Pinpoint the cell where the given text exists, returning its (x, y) midpoint coordinate. 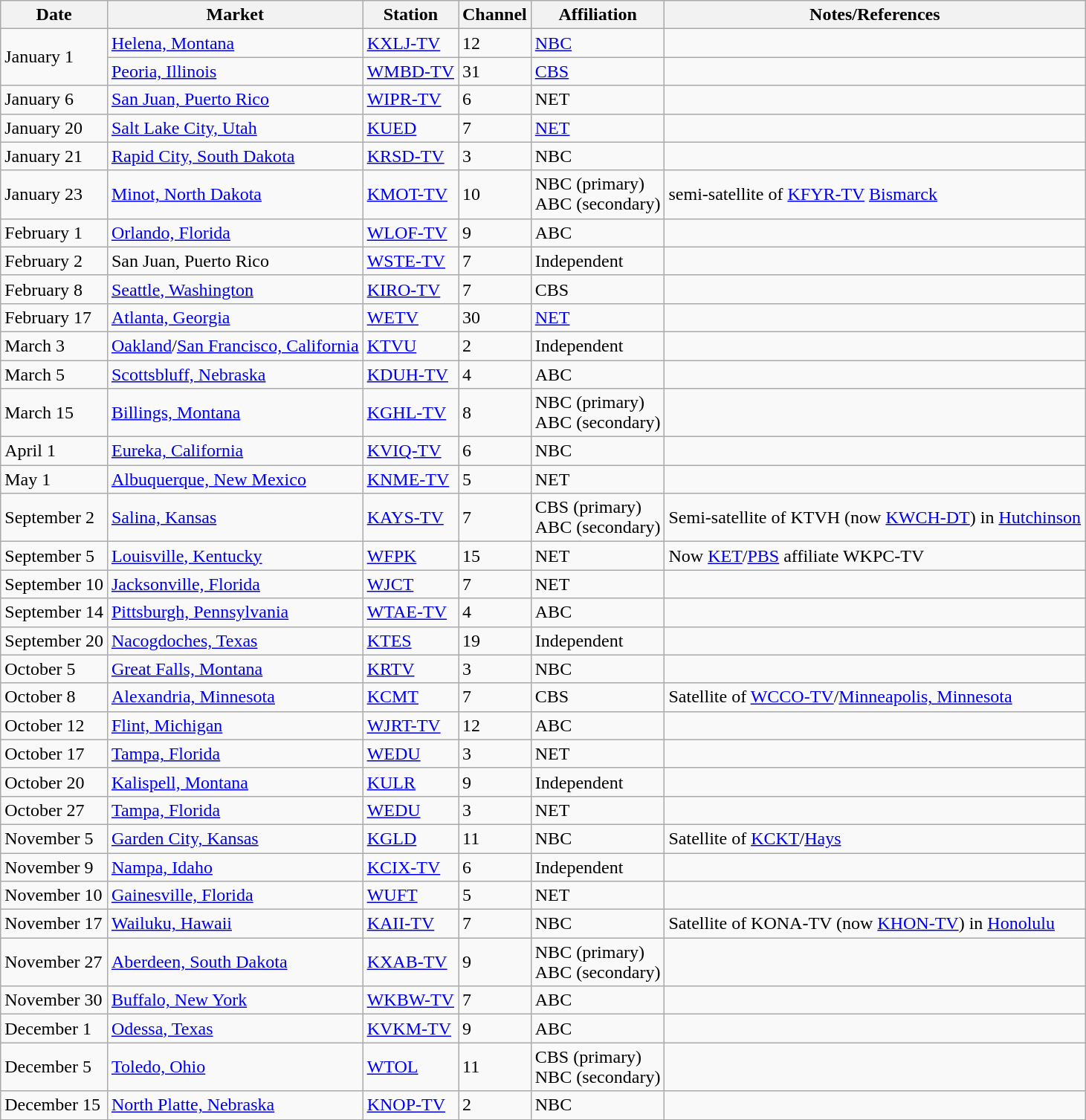
15 (494, 556)
Now KET/PBS affiliate WKPC-TV (875, 556)
February 2 (54, 261)
November 9 (54, 867)
Orlando, Florida (235, 233)
KGHL-TV (410, 413)
WSTE-TV (410, 261)
KCMT (410, 697)
November 27 (54, 962)
December 5 (54, 1067)
Scottsbluff, Nebraska (235, 374)
November 10 (54, 896)
November 17 (54, 924)
WFPK (410, 556)
Kalispell, Montana (235, 782)
Toledo, Ohio (235, 1067)
November 5 (54, 838)
Atlanta, Georgia (235, 317)
Seattle, Washington (235, 289)
Date (54, 15)
KULR (410, 782)
October 8 (54, 697)
Flint, Michigan (235, 725)
January 6 (54, 100)
KTVU (410, 346)
Salina, Kansas (235, 517)
WTOL (410, 1067)
WETV (410, 317)
Gainesville, Florida (235, 896)
Great Falls, Montana (235, 669)
Odessa, Texas (235, 1029)
Alexandria, Minnesota (235, 697)
KCIX-TV (410, 867)
WKBW-TV (410, 1000)
October 12 (54, 725)
Billings, Montana (235, 413)
WUFT (410, 896)
KMOT-TV (410, 195)
WMBD-TV (410, 71)
KIRO-TV (410, 289)
Jacksonville, Florida (235, 584)
Nacogdoches, Texas (235, 641)
January 1 (54, 57)
Buffalo, New York (235, 1000)
Salt Lake City, Utah (235, 128)
October 20 (54, 782)
Eureka, California (235, 451)
CBS (primary) ABC (secondary) (598, 517)
Satellite of WCCO-TV/Minneapolis, Minnesota (875, 697)
WJCT (410, 584)
WLOF-TV (410, 233)
January 20 (54, 128)
October 17 (54, 754)
19 (494, 641)
KVIQ-TV (410, 451)
Rapid City, South Dakota (235, 156)
March 5 (54, 374)
KXAB-TV (410, 962)
December 1 (54, 1029)
North Platte, Nebraska (235, 1105)
Satellite of KCKT/Hays (875, 838)
January 21 (54, 156)
KVKM-TV (410, 1029)
Albuquerque, New Mexico (235, 479)
October 27 (54, 810)
KUED (410, 128)
May 1 (54, 479)
January 23 (54, 195)
Market (235, 15)
Pittsburgh, Pennsylvania (235, 612)
Channel (494, 15)
KXLJ-TV (410, 43)
Helena, Montana (235, 43)
Peoria, Illinois (235, 71)
April 1 (54, 451)
31 (494, 71)
Nampa, Idaho (235, 867)
February 8 (54, 289)
Aberdeen, South Dakota (235, 962)
WTAE-TV (410, 612)
Satellite of KONA-TV (now KHON-TV) in Honolulu (875, 924)
KRTV (410, 669)
October 5 (54, 669)
September 2 (54, 517)
September 14 (54, 612)
February 17 (54, 317)
WJRT-TV (410, 725)
Affiliation (598, 15)
KAYS-TV (410, 517)
February 1 (54, 233)
September 10 (54, 584)
December 15 (54, 1105)
KRSD-TV (410, 156)
Louisville, Kentucky (235, 556)
Garden City, Kansas (235, 838)
KGLD (410, 838)
KNOP-TV (410, 1105)
KNME-TV (410, 479)
WIPR-TV (410, 100)
March 15 (54, 413)
8 (494, 413)
September 20 (54, 641)
Wailuku, Hawaii (235, 924)
Oakland/San Francisco, California (235, 346)
March 3 (54, 346)
November 30 (54, 1000)
KAII-TV (410, 924)
KTES (410, 641)
September 5 (54, 556)
CBS (primary) NBC (secondary) (598, 1067)
Station (410, 15)
semi-satellite of KFYR-TV Bismarck (875, 195)
KDUH-TV (410, 374)
30 (494, 317)
Minot, North Dakota (235, 195)
10 (494, 195)
Notes/References (875, 15)
Semi-satellite of KTVH (now KWCH-DT) in Hutchinson (875, 517)
